Capture the cell that displays the provided text and extract its [X, Y] central coordinate. 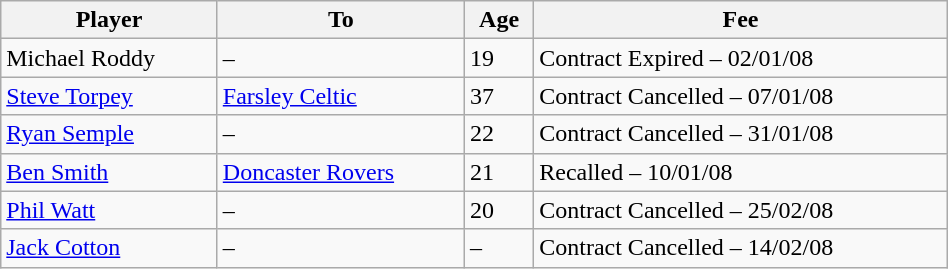
Contract Cancelled – 07/01/08 [741, 96]
Contract Cancelled – 14/02/08 [741, 248]
19 [498, 58]
Jack Cotton [110, 248]
22 [498, 134]
Contract Expired – 02/01/08 [741, 58]
Phil Watt [110, 210]
Doncaster Rovers [340, 172]
Contract Cancelled – 25/02/08 [741, 210]
20 [498, 210]
Fee [741, 20]
Age [498, 20]
To [340, 20]
37 [498, 96]
Michael Roddy [110, 58]
Player [110, 20]
Ryan Semple [110, 134]
21 [498, 172]
Contract Cancelled – 31/01/08 [741, 134]
Recalled – 10/01/08 [741, 172]
Farsley Celtic [340, 96]
Ben Smith [110, 172]
Steve Torpey [110, 96]
